Return (x, y) of the center of cell containing provided text 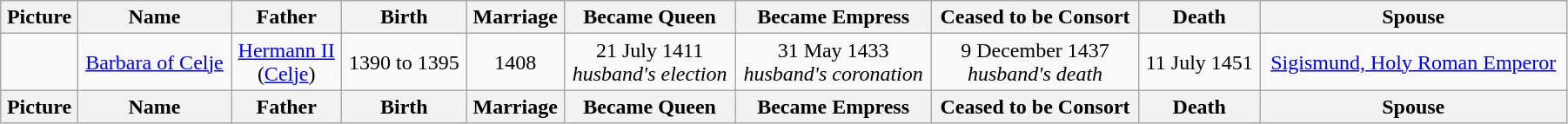
Sigismund, Holy Roman Emperor (1413, 62)
9 December 1437husband's death (1035, 62)
Barbara of Celje (154, 62)
Hermann II(Celje) (287, 62)
11 July 1451 (1199, 62)
31 May 1433husband's coronation (834, 62)
21 July 1411husband's election (649, 62)
1408 (515, 62)
1390 to 1395 (404, 62)
